For the text-containing cell, return its midpoint in [x, y] coordinate format. 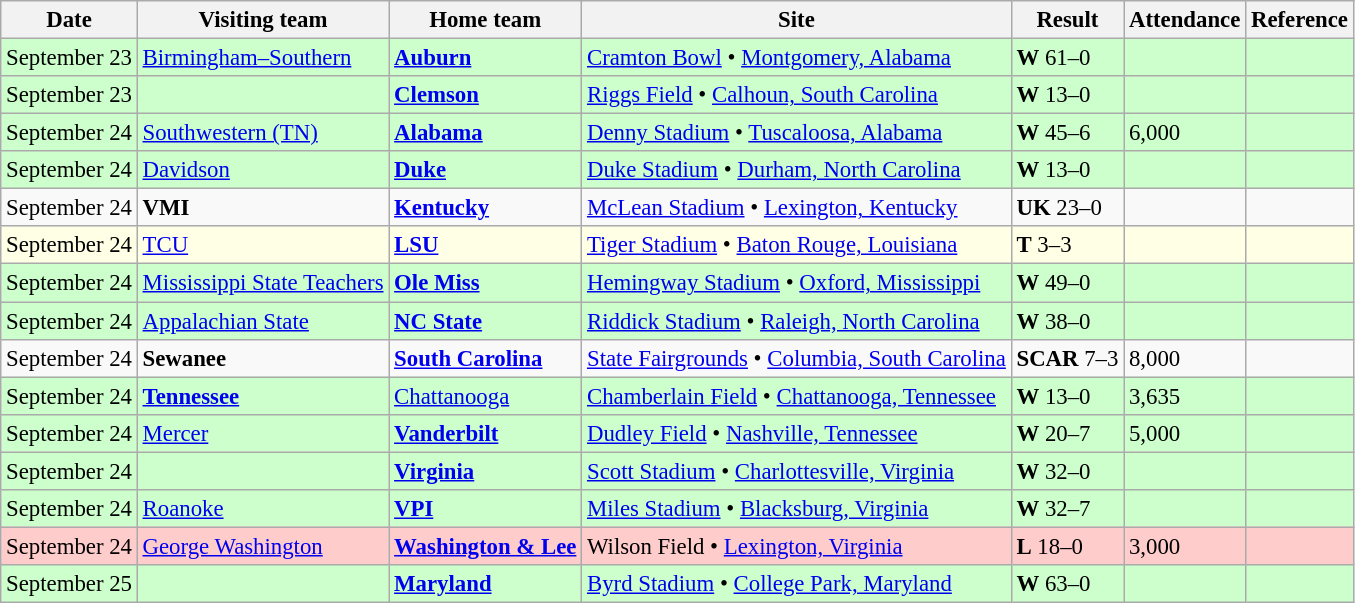
Riddick Stadium • Raleigh, North Carolina [796, 321]
5,000 [1185, 433]
Ole Miss [486, 283]
Miles Stadium • Blacksburg, Virginia [796, 509]
Visiting team [263, 20]
Southwestern (TN) [263, 133]
Maryland [486, 584]
6,000 [1185, 133]
State Fairgrounds • Columbia, South Carolina [796, 358]
Date [69, 20]
W 38–0 [1067, 321]
Kentucky [486, 208]
Duke [486, 170]
W 32–0 [1067, 471]
Appalachian State [263, 321]
Denny Stadium • Tuscaloosa, Alabama [796, 133]
VMI [263, 208]
Vanderbilt [486, 433]
South Carolina [486, 358]
Home team [486, 20]
Attendance [1185, 20]
Auburn [486, 58]
W 63–0 [1067, 584]
Tennessee [263, 396]
Davidson [263, 170]
UK 23–0 [1067, 208]
Site [796, 20]
Clemson [486, 95]
W 49–0 [1067, 283]
September 25 [69, 584]
Alabama [486, 133]
Birmingham–Southern [263, 58]
W 61–0 [1067, 58]
Riggs Field • Calhoun, South Carolina [796, 95]
Tiger Stadium • Baton Rouge, Louisiana [796, 245]
8,000 [1185, 358]
Roanoke [263, 509]
Chamberlain Field • Chattanooga, Tennessee [796, 396]
Wilson Field • Lexington, Virginia [796, 546]
W 45–6 [1067, 133]
Scott Stadium • Charlottesville, Virginia [796, 471]
George Washington [263, 546]
SCAR 7–3 [1067, 358]
T 3–3 [1067, 245]
Mississippi State Teachers [263, 283]
Washington & Lee [486, 546]
VPI [486, 509]
Result [1067, 20]
Duke Stadium • Durham, North Carolina [796, 170]
Hemingway Stadium • Oxford, Mississippi [796, 283]
Reference [1300, 20]
W 20–7 [1067, 433]
LSU [486, 245]
Cramton Bowl • Montgomery, Alabama [796, 58]
McLean Stadium • Lexington, Kentucky [796, 208]
3,000 [1185, 546]
Chattanooga [486, 396]
Sewanee [263, 358]
Byrd Stadium • College Park, Maryland [796, 584]
Virginia [486, 471]
NC State [486, 321]
TCU [263, 245]
L 18–0 [1067, 546]
Mercer [263, 433]
W 32–7 [1067, 509]
3,635 [1185, 396]
Dudley Field • Nashville, Tennessee [796, 433]
